Pinpoint the cell where the given text exists, returning its [x, y] midpoint coordinate. 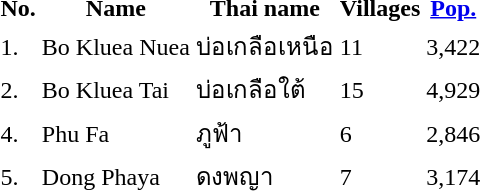
Phu Fa [116, 133]
11 [380, 46]
Bo Kluea Nuea [116, 46]
บ่อเกลือใต้ [264, 90]
6 [380, 133]
บ่อเกลือเหนือ [264, 46]
Bo Kluea Tai [116, 90]
ภูฟ้า [264, 133]
15 [380, 90]
